Identify which cell holds the provided text, then report its (X, Y) central coordinate. 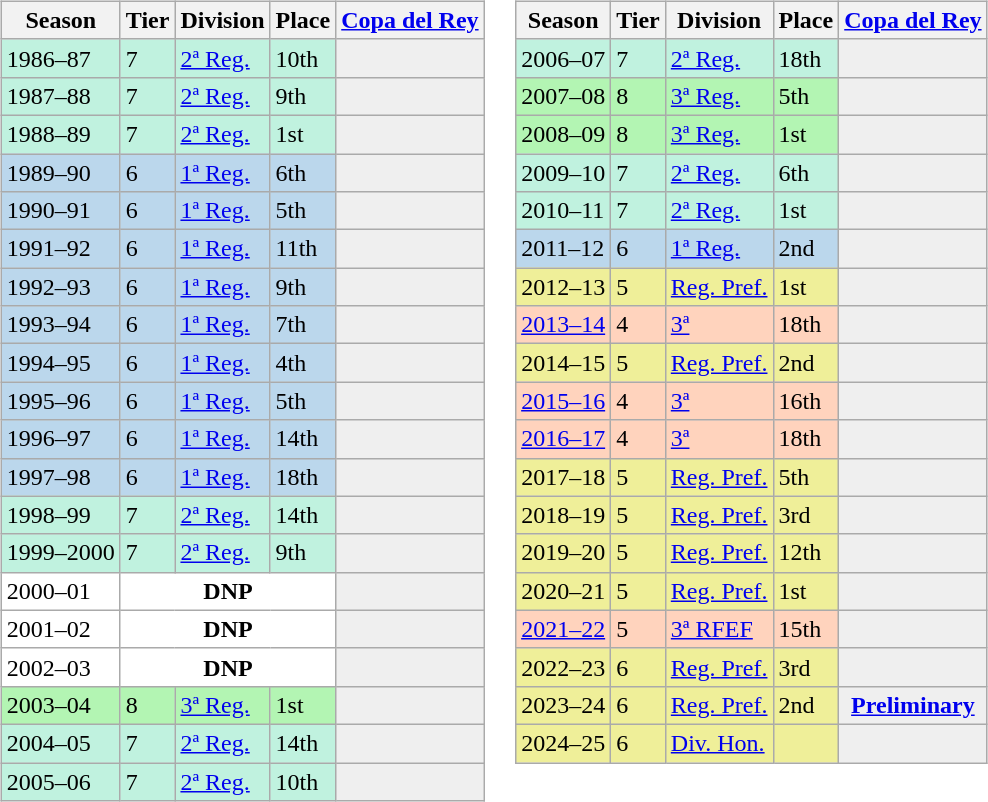
16th (806, 401)
1991–92 (60, 249)
2023–24 (564, 705)
2013–14 (564, 325)
2011–12 (564, 249)
2007–08 (564, 96)
2012–13 (564, 287)
Preliminary (913, 705)
15th (806, 629)
2018–19 (564, 515)
2006–07 (564, 58)
1989–90 (60, 173)
2002–03 (60, 667)
1996–97 (60, 439)
1997–98 (60, 477)
2016–17 (564, 439)
11th (303, 249)
2005–06 (60, 781)
2000–01 (60, 591)
1993–94 (60, 325)
Div. Hon. (719, 743)
2019–20 (564, 553)
7th (303, 325)
12th (806, 553)
2015–16 (564, 401)
1992–93 (60, 287)
2020–21 (564, 591)
1999–2000 (60, 553)
1988–89 (60, 134)
2024–25 (564, 743)
2021–22 (564, 629)
1998–99 (60, 515)
2010–11 (564, 211)
2001–02 (60, 629)
2009–10 (564, 173)
1990–91 (60, 211)
4th (303, 363)
1987–88 (60, 96)
2008–09 (564, 134)
2004–05 (60, 743)
2022–23 (564, 667)
3ª RFEF (719, 629)
2014–15 (564, 363)
1994–95 (60, 363)
2003–04 (60, 705)
1995–96 (60, 401)
1986–87 (60, 58)
2017–18 (564, 477)
